Output the (x, y) coordinate of the center of the cell containing the given text.  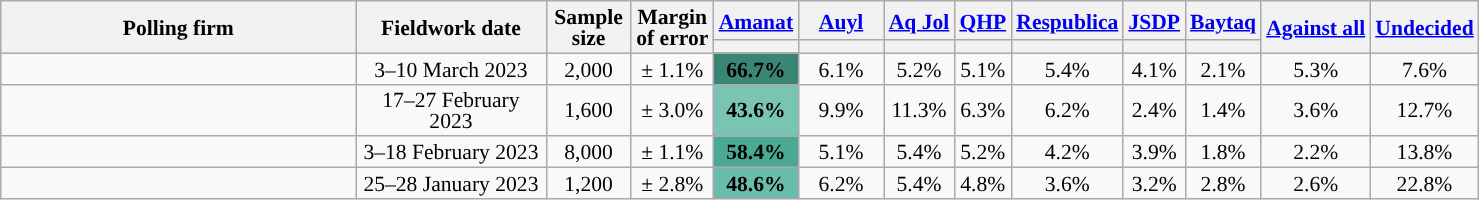
17–27 February 2023 (451, 110)
1.8% (1223, 152)
13.8% (1424, 152)
Sample size (588, 27)
3–18 February 2023 (451, 152)
1,600 (588, 110)
43.6% (756, 110)
5.3% (1316, 68)
2.4% (1154, 110)
Auyl (840, 20)
22.8% (1424, 184)
8,000 (588, 152)
Aq Jol (920, 20)
1,200 (588, 184)
6.1% (840, 68)
4.8% (982, 184)
11.3% (920, 110)
66.7% (756, 68)
± 3.0% (672, 110)
3.2% (1154, 184)
2,000 (588, 68)
2.6% (1316, 184)
Fieldwork date (451, 27)
1.4% (1223, 110)
48.6% (756, 184)
QHP (982, 20)
12.7% (1424, 110)
25–28 January 2023 (451, 184)
Polling firm (178, 27)
3–10 March 2023 (451, 68)
Amanat (756, 20)
2.8% (1223, 184)
Undecided (1424, 27)
Respublica (1067, 20)
3.9% (1154, 152)
4.2% (1067, 152)
JSDP (1154, 20)
2.1% (1223, 68)
6.3% (982, 110)
2.2% (1316, 152)
Against all (1316, 27)
± 2.8% (672, 184)
Baytaq (1223, 20)
7.6% (1424, 68)
Marginof error (672, 27)
58.4% (756, 152)
9.9% (840, 110)
4.1% (1154, 68)
